Capture the cell that displays the provided text and extract its (X, Y) central coordinate. 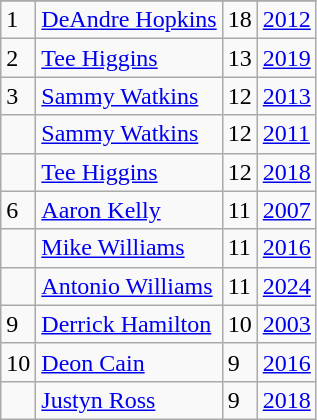
3 (18, 96)
6 (18, 210)
Aaron Kelly (129, 210)
2024 (286, 286)
Derrick Hamilton (129, 324)
1 (18, 20)
2003 (286, 324)
2011 (286, 134)
Antonio Williams (129, 286)
2019 (286, 58)
Justyn Ross (129, 400)
2012 (286, 20)
Mike Williams (129, 248)
18 (240, 20)
2 (18, 58)
2007 (286, 210)
Deon Cain (129, 362)
2013 (286, 96)
13 (240, 58)
DeAndre Hopkins (129, 20)
